Pinpoint the cell where the given text exists, returning its (X, Y) midpoint coordinate. 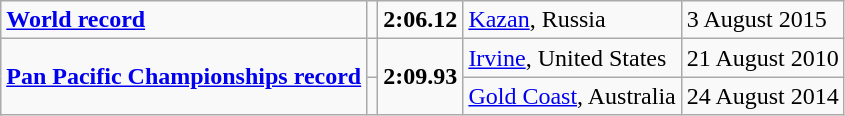
2:06.12 (420, 20)
Kazan, Russia (572, 20)
World record (184, 20)
2:09.93 (420, 77)
24 August 2014 (762, 96)
Pan Pacific Championships record (184, 77)
3 August 2015 (762, 20)
Irvine, United States (572, 58)
Gold Coast, Australia (572, 96)
21 August 2010 (762, 58)
